Detect which cell encompasses the target text, then output its (x, y) center coordinate. 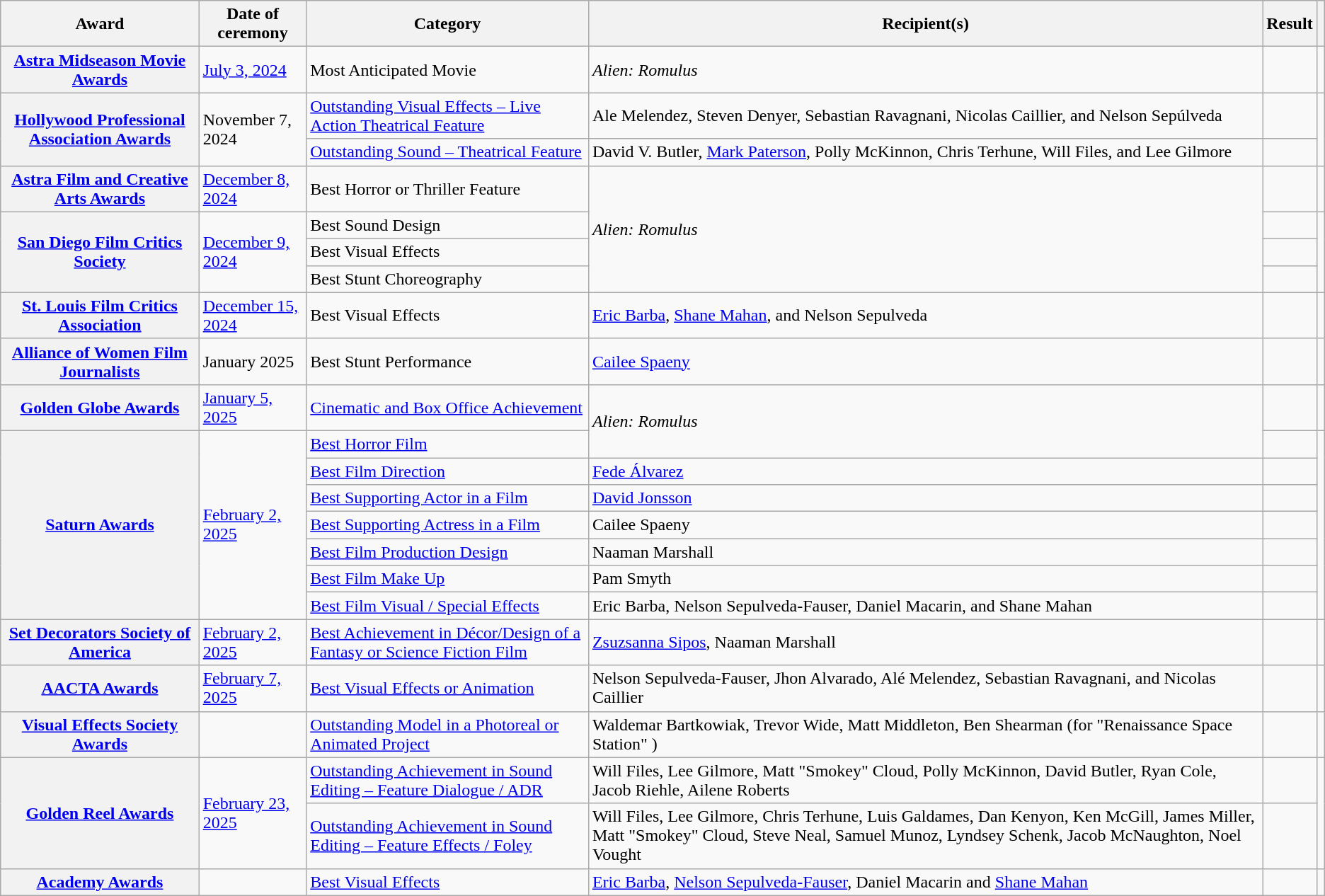
Eric Barba, Nelson Sepulveda-Fauser, Daniel Macarin, and Shane Mahan (925, 606)
Best Horror or Thriller Feature (447, 188)
Date of ceremony (253, 24)
Golden Globe Awards (100, 408)
Zsuzsanna Sipos, Naaman Marshall (925, 643)
Set Decorators Society of America (100, 643)
July 3, 2024 (253, 69)
David Jonsson (925, 498)
Eric Barba, Shane Mahan, and Nelson Sepulveda (925, 316)
February 7, 2025 (253, 688)
Best Film Make Up (447, 579)
Fede Álvarez (925, 471)
Best Stunt Choreography (447, 279)
January 2025 (253, 361)
Best Film Direction (447, 471)
December 15, 2024 (253, 316)
Alliance of Women Film Journalists (100, 361)
Pam Smyth (925, 579)
Best Achievement in Décor/Design of a Fantasy or Science Fiction Film (447, 643)
San Diego Film Critics Society (100, 252)
Saturn Awards (100, 524)
Best Sound Design (447, 225)
Best Film Production Design (447, 552)
November 7, 2024 (253, 129)
Golden Reel Awards (100, 812)
Best Film Visual / Special Effects (447, 606)
Eric Barba, Nelson Sepulveda-Fauser, Daniel Macarin and Shane Mahan (925, 882)
December 9, 2024 (253, 252)
December 8, 2024 (253, 188)
January 5, 2025 (253, 408)
Result (1290, 24)
Visual Effects Society Awards (100, 735)
Outstanding Sound – Theatrical Feature (447, 152)
Most Anticipated Movie (447, 69)
Category (447, 24)
Naaman Marshall (925, 552)
Ale Melendez, Steven Denyer, Sebastian Ravagnani, Nicolas Caillier, and Nelson Sepúlveda (925, 116)
Best Stunt Performance (447, 361)
Best Supporting Actor in a Film (447, 498)
Outstanding Achievement in Sound Editing – Feature Effects / Foley (447, 836)
Astra Film and Creative Arts Awards (100, 188)
Outstanding Model in a Photoreal or Animated Project (447, 735)
Will Files, Lee Gilmore, Matt "Smokey" Cloud, Polly McKinnon, David Butler, Ryan Cole, Jacob Riehle, Ailene Roberts (925, 780)
David V. Butler, Mark Paterson, Polly McKinnon, Chris Terhune, Will Files, and Lee Gilmore (925, 152)
Cinematic and Box Office Achievement (447, 408)
Outstanding Achievement in Sound Editing – Feature Dialogue / ADR (447, 780)
February 23, 2025 (253, 812)
St. Louis Film Critics Association (100, 316)
Best Horror Film (447, 444)
Nelson Sepulveda-Fauser, Jhon Alvarado, Alé Melendez, Sebastian Ravagnani, and Nicolas Caillier (925, 688)
Recipient(s) (925, 24)
Award (100, 24)
Hollywood Professional Association Awards (100, 129)
Astra Midseason Movie Awards (100, 69)
AACTA Awards (100, 688)
Waldemar Bartkowiak, Trevor Wide, Matt Middleton, Ben Shearman (for "Renaissance Space Station" ) (925, 735)
Best Supporting Actress in a Film (447, 525)
Best Visual Effects or Animation (447, 688)
Outstanding Visual Effects – Live Action Theatrical Feature (447, 116)
Academy Awards (100, 882)
